Detect which cell encompasses the target text, then output its (x, y) center coordinate. 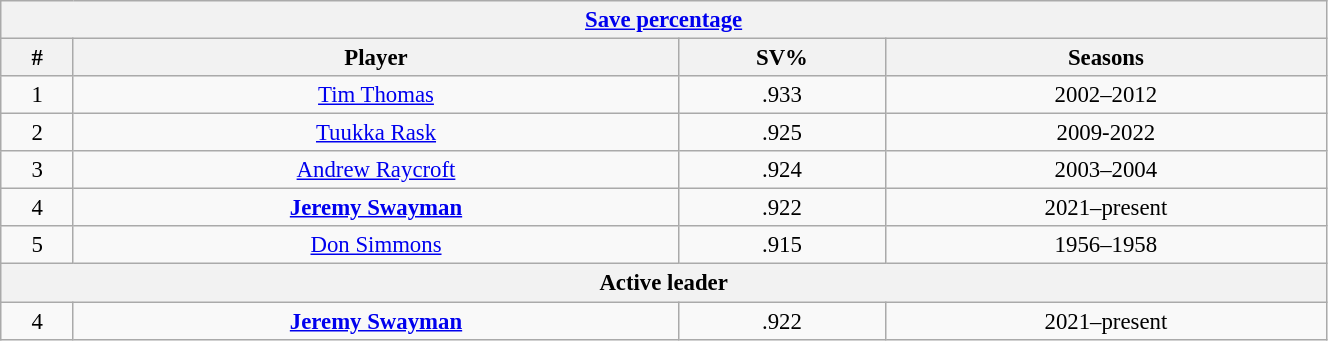
3 (38, 170)
Player (376, 58)
2009-2022 (1106, 133)
1 (38, 95)
SV% (782, 58)
1956–1958 (1106, 245)
.933 (782, 95)
Tim Thomas (376, 95)
2 (38, 133)
Don Simmons (376, 245)
Andrew Raycroft (376, 170)
# (38, 58)
Save percentage (664, 20)
5 (38, 245)
Seasons (1106, 58)
.924 (782, 170)
2003–2004 (1106, 170)
2002–2012 (1106, 95)
Tuukka Rask (376, 133)
.925 (782, 133)
.915 (782, 245)
Active leader (664, 283)
